Search for the cell housing the specified text and yield its [X, Y] center coordinate. 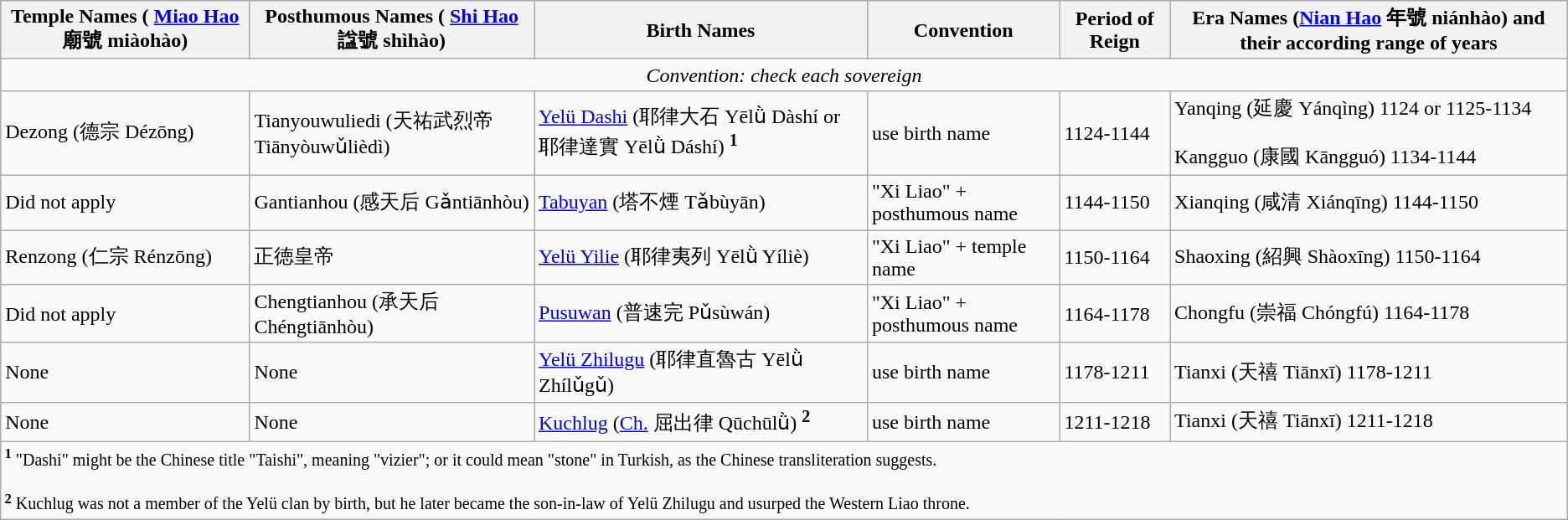
Birth Names [701, 30]
Posthumous Names ( Shi Hao 諡號 shìhào) [392, 30]
1124-1144 [1115, 132]
1211-1218 [1115, 422]
Tianyouwuliedi (天祐武烈帝 Tiānyòuwǔlièdì) [392, 132]
Xianqing (咸清 Xiánqīng) 1144-1150 [1369, 203]
Pusuwan (普速完 Pǔsùwán) [701, 314]
Tabuyan (塔不煙 Tǎbùyān) [701, 203]
Chongfu (崇福 Chóngfú) 1164-1178 [1369, 314]
Renzong (仁宗 Rénzōng) [126, 256]
Tianxi (天禧 Tiānxī) 1211-1218 [1369, 422]
Yanqing (延慶 Yánqìng) 1124 or 1125-1134Kangguo (康國 Kāngguó) 1134-1144 [1369, 132]
正徳皇帝 [392, 256]
Kuchlug (Ch. 屈出律 Qūchūlǜ) 2 [701, 422]
Convention: check each sovereign [784, 75]
Dezong (德宗 Dézōng) [126, 132]
Convention [963, 30]
1150-1164 [1115, 256]
Yelü Yilie (耶律夷列 Yēlǜ Yíliè) [701, 256]
Era Names (Nian Hao 年號 niánhào) and their according range of years [1369, 30]
Gantianhou (感天后 Gǎntiānhòu) [392, 203]
Chengtianhou (承天后 Chéngtiānhòu) [392, 314]
Yelü Zhilugu (耶律直魯古 Yēlǜ Zhílǔgǔ) [701, 372]
Period of Reign [1115, 30]
Temple Names ( Miao Hao 廟號 miàohào) [126, 30]
1144-1150 [1115, 203]
1178-1211 [1115, 372]
1164-1178 [1115, 314]
"Xi Liao" + temple name [963, 256]
Shaoxing (紹興 Shàoxīng) 1150-1164 [1369, 256]
Tianxi (天禧 Tiānxī) 1178-1211 [1369, 372]
Yelü Dashi (耶律大石 Yēlǜ Dàshí or 耶律達實 Yēlǜ Dáshí) 1 [701, 132]
